Extract the [x, y] coordinate from the center of the cell holding the provided text.  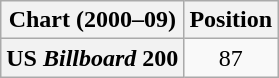
87 [231, 58]
Chart (2000–09) [92, 20]
US Billboard 200 [92, 58]
Position [231, 20]
